Scan for the cell matching the given text and deliver its (X, Y) coordinate at center. 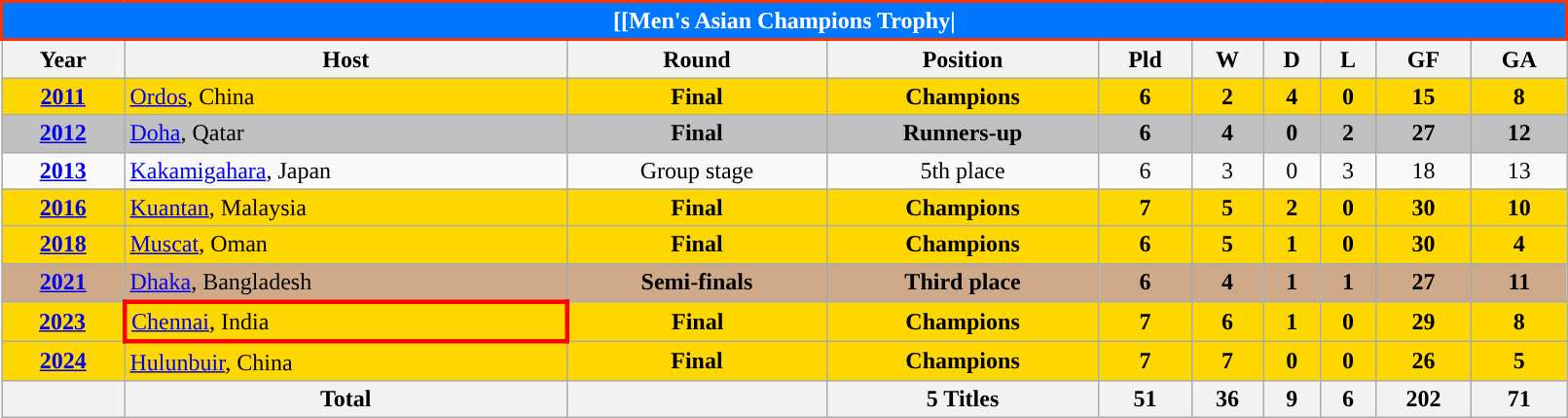
GF (1423, 58)
W (1226, 58)
L (1349, 58)
2016 (63, 208)
Group stage (697, 171)
Muscat, Oman (346, 245)
Total (346, 399)
Semi-finals (697, 283)
Doha, Qatar (346, 133)
Kuantan, Malaysia (346, 208)
11 (1519, 283)
Chennai, India (346, 322)
51 (1146, 399)
Runners-up (962, 133)
Dhaka, Bangladesh (346, 283)
12 (1519, 133)
2013 (63, 171)
2023 (63, 322)
Kakamigahara, Japan (346, 171)
36 (1226, 399)
26 (1423, 361)
10 (1519, 208)
Round (697, 58)
2012 (63, 133)
Pld (1146, 58)
2021 (63, 283)
2024 (63, 361)
29 (1423, 322)
GA (1519, 58)
Position (962, 58)
[[Men's Asian Champions Trophy| (784, 21)
202 (1423, 399)
2018 (63, 245)
Host (346, 58)
Year (63, 58)
2011 (63, 96)
9 (1293, 399)
13 (1519, 171)
18 (1423, 171)
Ordos, China (346, 96)
5th place (962, 171)
Hulunbuir, China (346, 361)
15 (1423, 96)
D (1293, 58)
Third place (962, 283)
5 Titles (962, 399)
71 (1519, 399)
